Output the (X, Y) coordinate of the center of the cell containing the given text.  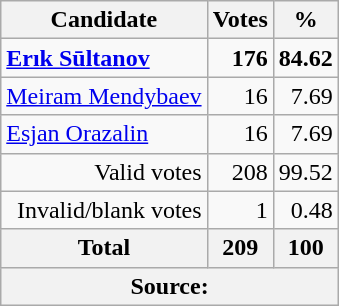
Source: (170, 286)
99.52 (306, 172)
Votes (240, 20)
1 (240, 210)
84.62 (306, 58)
0.48 (306, 210)
Erık Sūltanov (104, 58)
100 (306, 248)
Total (104, 248)
209 (240, 248)
Esjan Orazalin (104, 134)
208 (240, 172)
Invalid/blank votes (104, 210)
Candidate (104, 20)
Valid votes (104, 172)
Meiram Mendybaev (104, 96)
176 (240, 58)
% (306, 20)
